Return the (x, y) coordinate for the center point of the cell that contains the specified text.  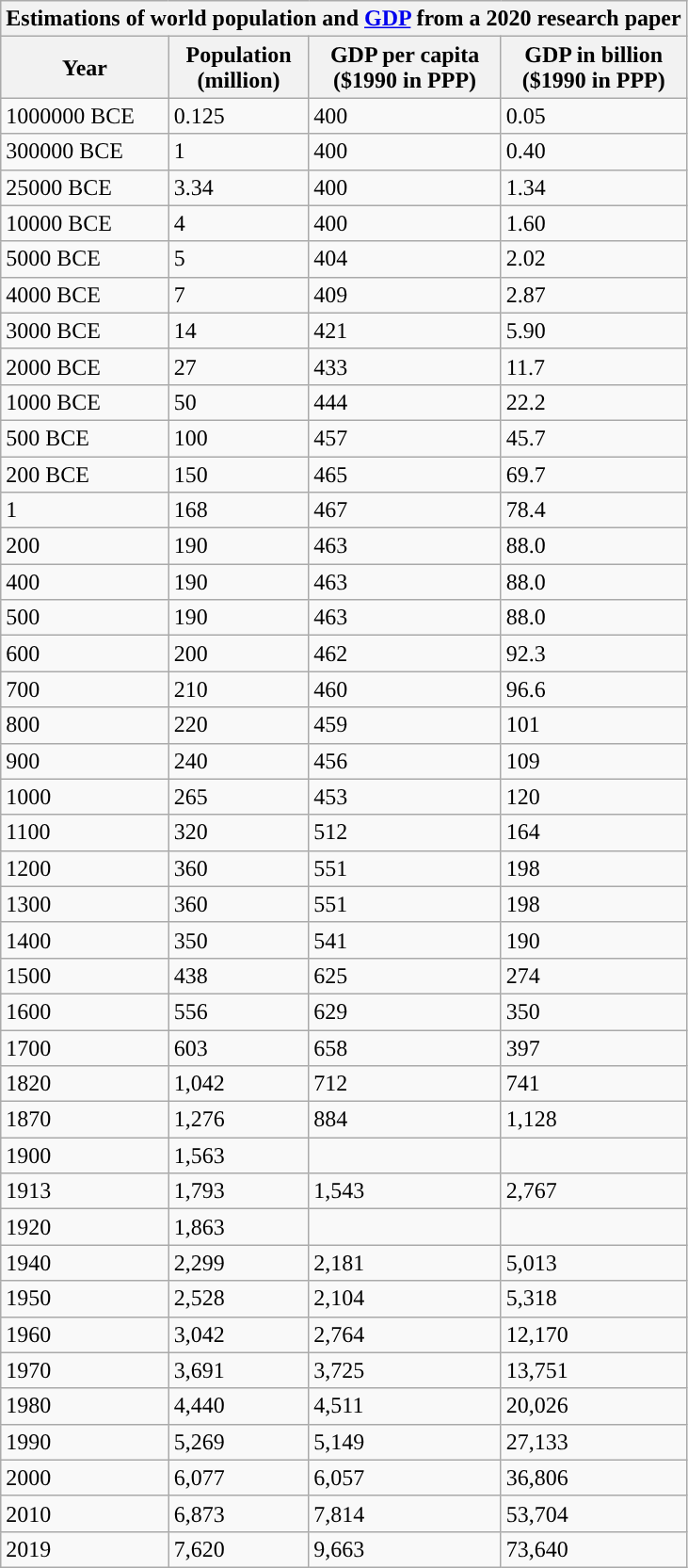
2000 (85, 1478)
500 BCE (85, 438)
438 (239, 976)
78.4 (593, 510)
2,299 (239, 1263)
101 (593, 725)
397 (593, 1048)
0.40 (593, 152)
1,128 (593, 1120)
96.6 (593, 689)
2.87 (593, 295)
5000 BCE (85, 259)
1500 (85, 976)
421 (405, 331)
1,793 (239, 1191)
1000 BCE (85, 402)
4000 BCE (85, 295)
457 (405, 438)
300000 BCE (85, 152)
9,663 (405, 1549)
1913 (85, 1191)
1920 (85, 1227)
1,042 (239, 1084)
2,767 (593, 1191)
1300 (85, 904)
100 (239, 438)
2,764 (405, 1334)
500 (85, 618)
600 (85, 654)
1700 (85, 1048)
2,528 (239, 1299)
3000 BCE (85, 331)
444 (405, 402)
7,620 (239, 1549)
69.7 (593, 474)
5 (239, 259)
462 (405, 654)
404 (405, 259)
1000000 BCE (85, 116)
1870 (85, 1120)
3,725 (405, 1370)
Year (85, 68)
1.34 (593, 187)
741 (593, 1084)
453 (405, 797)
800 (85, 725)
36,806 (593, 1478)
712 (405, 1084)
92.3 (593, 654)
1600 (85, 1011)
1970 (85, 1370)
50 (239, 402)
12,170 (593, 1334)
45.7 (593, 438)
73,640 (593, 1549)
1100 (85, 832)
25000 BCE (85, 187)
1000 (85, 797)
7 (239, 295)
460 (405, 689)
465 (405, 474)
Population(million) (239, 68)
1990 (85, 1442)
5,318 (593, 1299)
625 (405, 976)
4 (239, 223)
320 (239, 832)
210 (239, 689)
10000 BCE (85, 223)
700 (85, 689)
7,814 (405, 1513)
1960 (85, 1334)
120 (593, 797)
2010 (85, 1513)
1,543 (405, 1191)
1900 (85, 1156)
900 (85, 761)
5.90 (593, 331)
5,269 (239, 1442)
27,133 (593, 1442)
168 (239, 510)
433 (405, 366)
884 (405, 1120)
5,013 (593, 1263)
556 (239, 1011)
3.34 (239, 187)
1.60 (593, 223)
3,691 (239, 1370)
27 (239, 366)
109 (593, 761)
5,149 (405, 1442)
2,181 (405, 1263)
603 (239, 1048)
1980 (85, 1406)
467 (405, 510)
2019 (85, 1549)
1940 (85, 1263)
1950 (85, 1299)
4,511 (405, 1406)
6,077 (239, 1478)
1,563 (239, 1156)
459 (405, 725)
2.02 (593, 259)
53,704 (593, 1513)
GDP per capita ($1990 in PPP) (405, 68)
Estimations of world population and GDP from a 2020 research paper (344, 19)
22.2 (593, 402)
1,276 (239, 1120)
456 (405, 761)
541 (405, 940)
6,873 (239, 1513)
1200 (85, 868)
20,026 (593, 1406)
13,751 (593, 1370)
274 (593, 976)
150 (239, 474)
GDP in billion ($1990 in PPP) (593, 68)
200 BCE (85, 474)
629 (405, 1011)
0.125 (239, 116)
4,440 (239, 1406)
14 (239, 331)
0.05 (593, 116)
1820 (85, 1084)
6,057 (405, 1478)
409 (405, 295)
512 (405, 832)
1400 (85, 940)
2,104 (405, 1299)
1,863 (239, 1227)
220 (239, 725)
2000 BCE (85, 366)
265 (239, 797)
164 (593, 832)
240 (239, 761)
658 (405, 1048)
11.7 (593, 366)
3,042 (239, 1334)
